Return (x, y) of the center of cell containing provided text 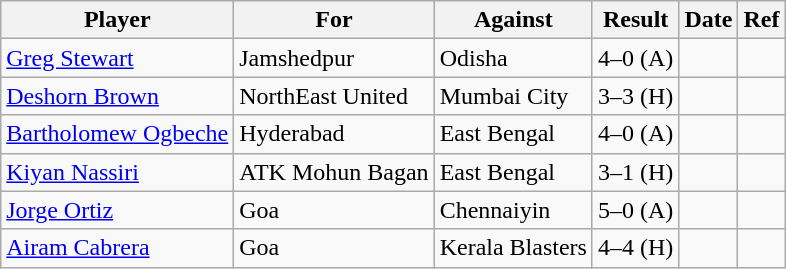
Date (708, 20)
Kerala Blasters (513, 248)
Mumbai City (513, 96)
3–1 (H) (635, 172)
Ref (762, 20)
Deshorn Brown (118, 96)
For (334, 20)
Airam Cabrera (118, 248)
Greg Stewart (118, 58)
Jamshedpur (334, 58)
NorthEast United (334, 96)
Player (118, 20)
Hyderabad (334, 134)
ATK Mohun Bagan (334, 172)
4–4 (H) (635, 248)
3–3 (H) (635, 96)
Chennaiyin (513, 210)
Bartholomew Ogbeche (118, 134)
Jorge Ortiz (118, 210)
Kiyan Nassiri (118, 172)
Odisha (513, 58)
Result (635, 20)
Against (513, 20)
5–0 (A) (635, 210)
